Capture the cell that displays the provided text and extract its (x, y) central coordinate. 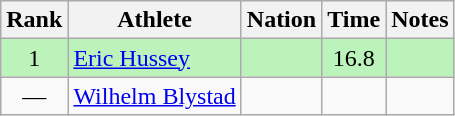
Nation (281, 20)
16.8 (354, 58)
Athlete (154, 20)
— (34, 96)
1 (34, 58)
Notes (420, 20)
Wilhelm Blystad (154, 96)
Eric Hussey (154, 58)
Rank (34, 20)
Time (354, 20)
